Return (x, y) of the center of cell containing provided text 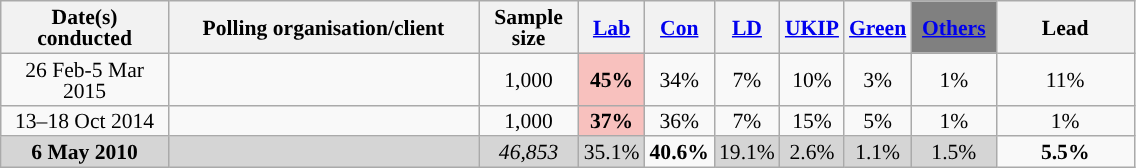
6 May 2010 (85, 152)
UKIP (812, 27)
5% (878, 120)
1.5% (954, 152)
11% (1065, 79)
40.6% (680, 152)
10% (812, 79)
15% (812, 120)
5.5% (1065, 152)
45% (612, 79)
Date(s)conducted (85, 27)
37% (612, 120)
Polling organisation/client (323, 27)
1.1% (878, 152)
19.1% (747, 152)
Con (680, 27)
34% (680, 79)
LD (747, 27)
2.6% (812, 152)
36% (680, 120)
Lead (1065, 27)
3% (878, 79)
Sample size (528, 27)
46,853 (528, 152)
13–18 Oct 2014 (85, 120)
Others (954, 27)
35.1% (612, 152)
Green (878, 27)
Lab (612, 27)
26 Feb-5 Mar 2015 (85, 79)
